Identify which cell holds the provided text, then report its (x, y) central coordinate. 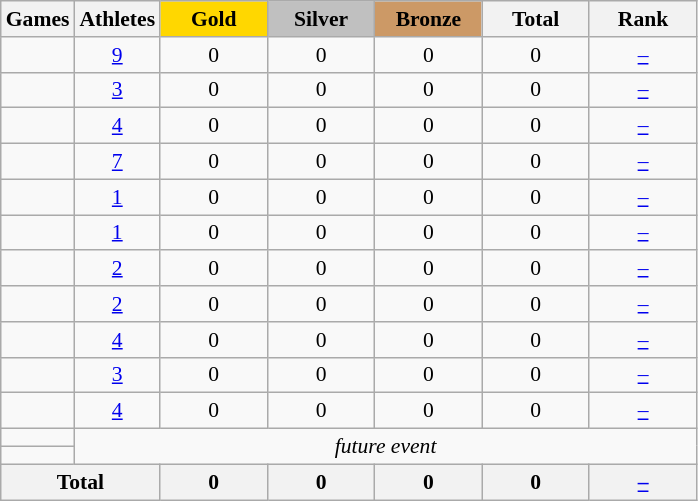
Silver (320, 19)
future event (385, 447)
7 (117, 162)
Athletes (117, 19)
Gold (214, 19)
9 (117, 55)
Games (38, 19)
Bronze (428, 19)
Rank (642, 19)
